Detect which cell encompasses the target text, then output its (X, Y) center coordinate. 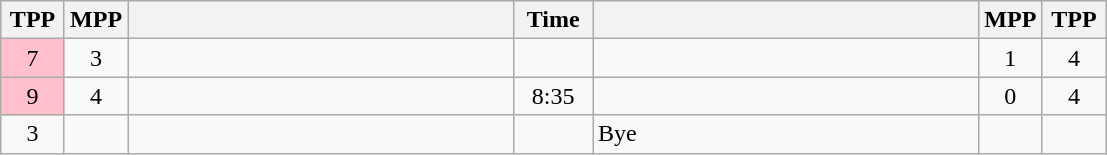
1 (1011, 58)
8:35 (554, 96)
Bye (785, 134)
9 (33, 96)
7 (33, 58)
Time (554, 20)
0 (1011, 96)
